Return the [x, y] coordinate for the center point of the cell that contains the specified text.  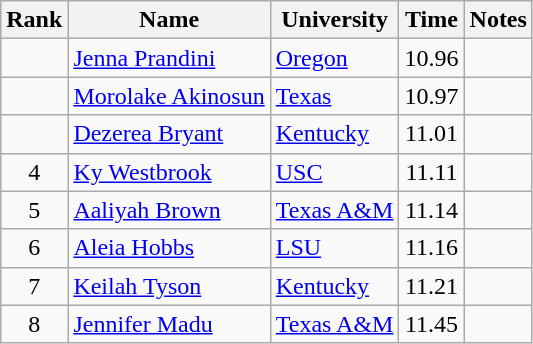
Aleia Hobbs [169, 248]
Notes [498, 20]
4 [34, 172]
Rank [34, 20]
Time [432, 20]
LSU [334, 248]
10.97 [432, 96]
Ky Westbrook [169, 172]
11.21 [432, 286]
11.01 [432, 134]
Oregon [334, 58]
Texas [334, 96]
Aaliyah Brown [169, 210]
Jennifer Madu [169, 324]
7 [34, 286]
Jenna Prandini [169, 58]
University [334, 20]
11.45 [432, 324]
Keilah Tyson [169, 286]
11.16 [432, 248]
8 [34, 324]
10.96 [432, 58]
11.11 [432, 172]
USC [334, 172]
Morolake Akinosun [169, 96]
Name [169, 20]
5 [34, 210]
Dezerea Bryant [169, 134]
6 [34, 248]
11.14 [432, 210]
